Pinpoint the cell where the given text exists, returning its (X, Y) midpoint coordinate. 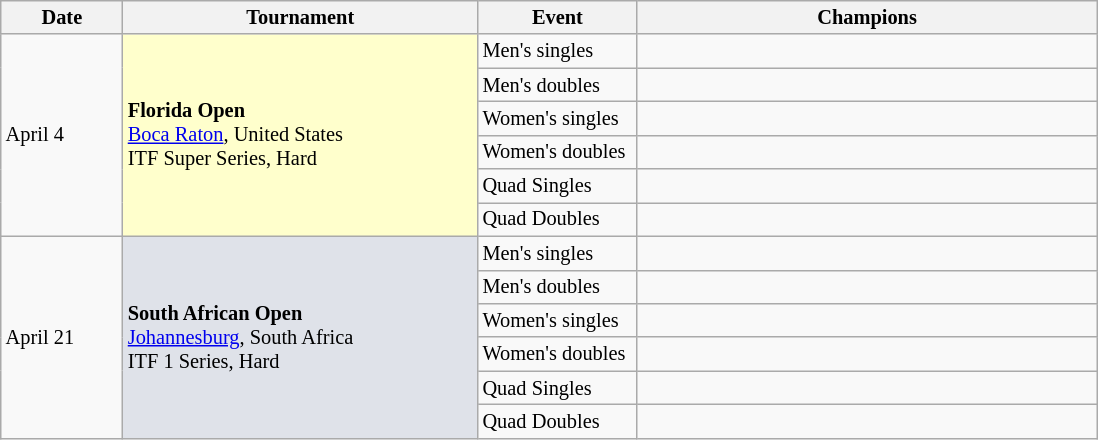
Date (62, 17)
Florida Open Boca Raton, United StatesITF Super Series, Hard (300, 135)
April 21 (62, 337)
South African Open Johannesburg, South AfricaITF 1 Series, Hard (300, 337)
Event (558, 17)
Champions (867, 17)
Tournament (300, 17)
April 4 (62, 135)
